Determine the (X, Y) coordinate at the center of the cell enclosing the given text.  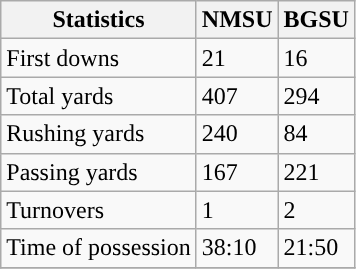
407 (237, 96)
NMSU (237, 20)
38:10 (237, 248)
21 (237, 58)
Total yards (99, 96)
2 (316, 210)
1 (237, 210)
Statistics (99, 20)
294 (316, 96)
Time of possession (99, 248)
Turnovers (99, 210)
First downs (99, 58)
21:50 (316, 248)
240 (237, 134)
Passing yards (99, 172)
167 (237, 172)
221 (316, 172)
Rushing yards (99, 134)
84 (316, 134)
16 (316, 58)
BGSU (316, 20)
